For the text-containing cell, return its midpoint in (X, Y) coordinate format. 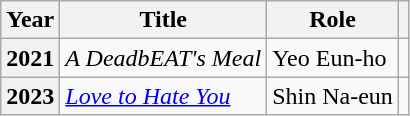
Shin Na-eun (333, 96)
Title (164, 20)
Yeo Eun-ho (333, 58)
2023 (30, 96)
Role (333, 20)
Year (30, 20)
Love to Hate You (164, 96)
2021 (30, 58)
A DeadbEAT's Meal (164, 58)
